Provide the (X, Y) coordinate of the cell's center where the given text is located.  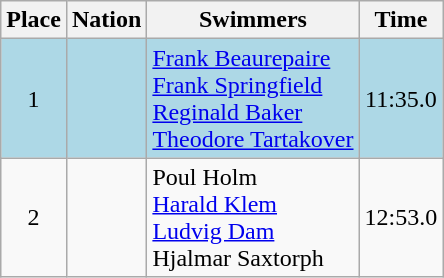
Time (401, 20)
12:53.0 (401, 218)
11:35.0 (401, 98)
Place (34, 20)
Swimmers (253, 20)
Nation (106, 20)
Frank Beaurepaire Frank Springfield Reginald Baker Theodore Tartakover (253, 98)
2 (34, 218)
Poul Holm Harald Klem Ludvig Dam Hjalmar Saxtorph (253, 218)
1 (34, 98)
